Output the (X, Y) coordinate of the center of the cell containing the given text.  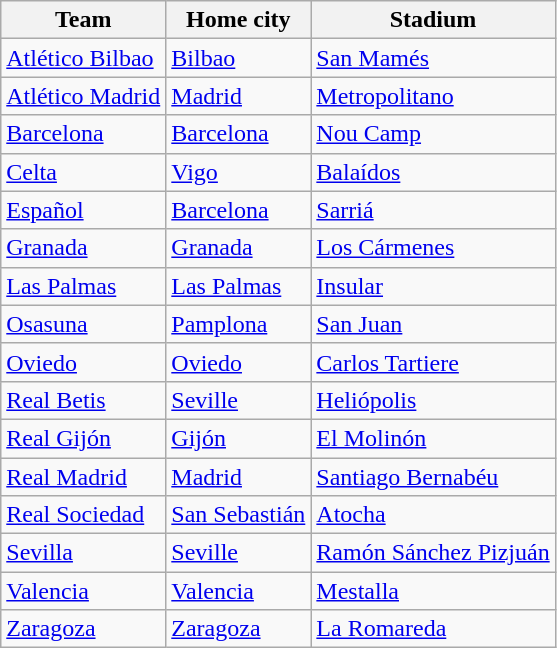
Español (84, 210)
Nou Camp (433, 134)
Osasuna (84, 324)
Real Madrid (84, 477)
Celta (84, 172)
Atlético Madrid (84, 96)
Real Betis (84, 400)
Santiago Bernabéu (433, 477)
Ramón Sánchez Pizjuán (433, 553)
La Romareda (433, 629)
Sevilla (84, 553)
Real Gijón (84, 438)
Atlético Bilbao (84, 58)
Vigo (238, 172)
San Mamés (433, 58)
Team (84, 20)
Stadium (433, 20)
Insular (433, 286)
Mestalla (433, 591)
San Juan (433, 324)
Bilbao (238, 58)
Pamplona (238, 324)
Carlos Tartiere (433, 362)
Home city (238, 20)
Los Cármenes (433, 248)
Heliópolis (433, 400)
Metropolitano (433, 96)
San Sebastián (238, 515)
Balaídos (433, 172)
Sarriá (433, 210)
Gijón (238, 438)
Atocha (433, 515)
El Molinón (433, 438)
Real Sociedad (84, 515)
